For the text-containing cell, return its midpoint in [X, Y] coordinate format. 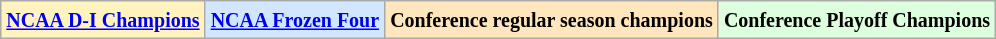
NCAA D-I Champions [103, 20]
NCAA Frozen Four [295, 20]
Conference Playoff Champions [856, 20]
Conference regular season champions [552, 20]
